Capture the cell that displays the provided text and extract its [X, Y] central coordinate. 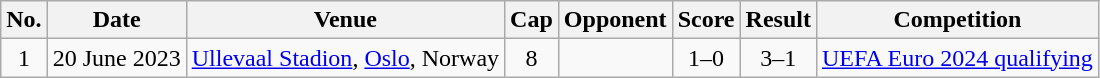
Venue [345, 20]
1 [24, 58]
Result [778, 20]
Opponent [615, 20]
No. [24, 20]
Date [116, 20]
8 [532, 58]
UEFA Euro 2024 qualifying [957, 58]
Competition [957, 20]
20 June 2023 [116, 58]
1–0 [706, 58]
3–1 [778, 58]
Ullevaal Stadion, Oslo, Norway [345, 58]
Score [706, 20]
Cap [532, 20]
